Detect which cell encompasses the target text, then output its [X, Y] center coordinate. 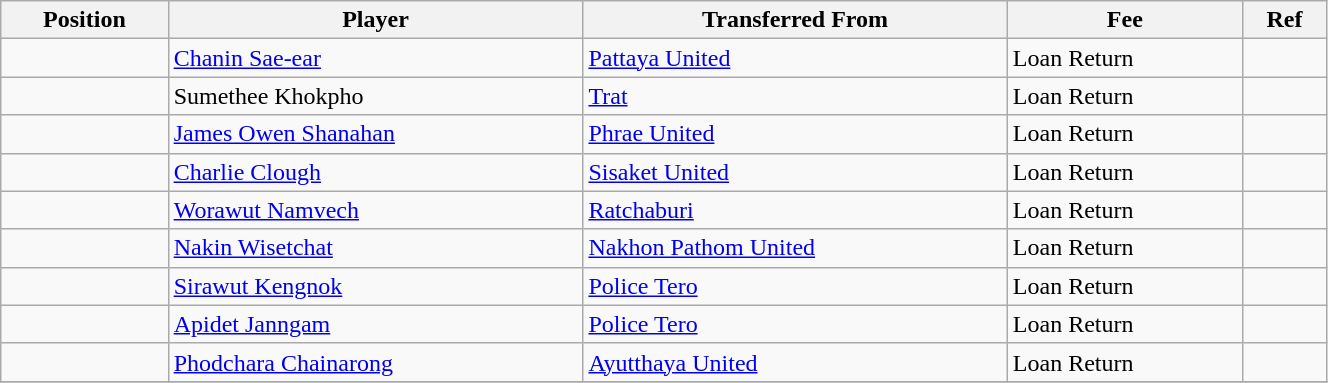
Sirawut Kengnok [376, 286]
Transferred From [795, 20]
Nakhon Pathom United [795, 248]
Phrae United [795, 134]
Sisaket United [795, 172]
Apidet Janngam [376, 324]
Ratchaburi [795, 210]
Phodchara Chainarong [376, 362]
Fee [1124, 20]
Chanin Sae-ear [376, 58]
Pattaya United [795, 58]
Trat [795, 96]
Ayutthaya United [795, 362]
Worawut Namvech [376, 210]
James Owen Shanahan [376, 134]
Player [376, 20]
Nakin Wisetchat [376, 248]
Charlie Clough [376, 172]
Position [84, 20]
Ref [1284, 20]
Sumethee Khokpho [376, 96]
